For the text-containing cell, return its midpoint in [X, Y] coordinate format. 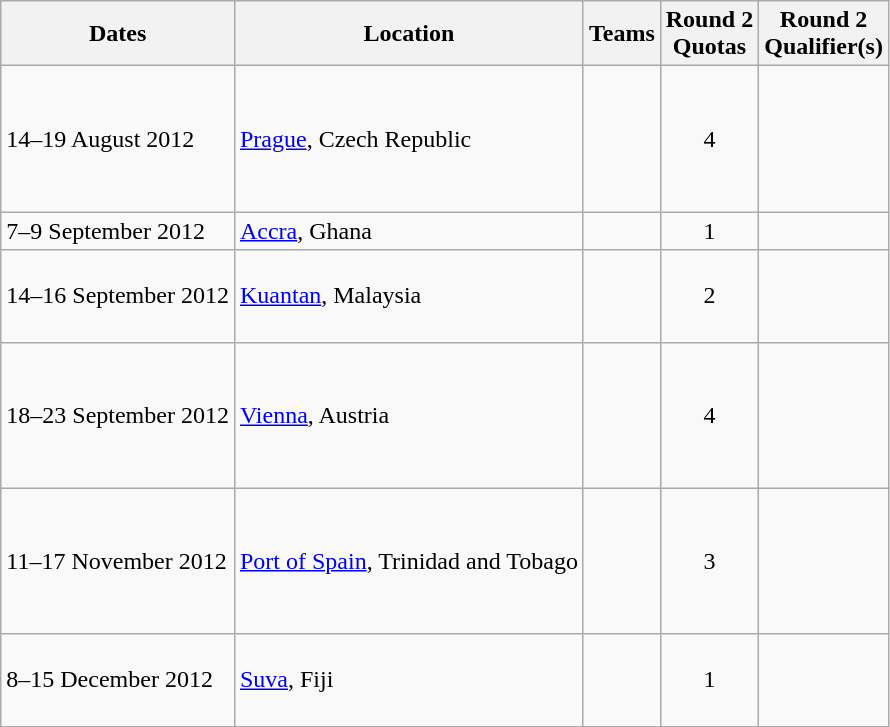
Teams [622, 34]
Kuantan, Malaysia [408, 296]
Accra, Ghana [408, 231]
2 [709, 296]
Vienna, Austria [408, 415]
Round 2Quotas [709, 34]
Port of Spain, Trinidad and Tobago [408, 561]
Location [408, 34]
18–23 September 2012 [118, 415]
7–9 September 2012 [118, 231]
14–16 September 2012 [118, 296]
Dates [118, 34]
14–19 August 2012 [118, 139]
8–15 December 2012 [118, 680]
3 [709, 561]
Suva, Fiji [408, 680]
11–17 November 2012 [118, 561]
Prague, Czech Republic [408, 139]
Round 2Qualifier(s) [824, 34]
